Find where the given text appears and provide that cell's center as [X, Y] coordinate. 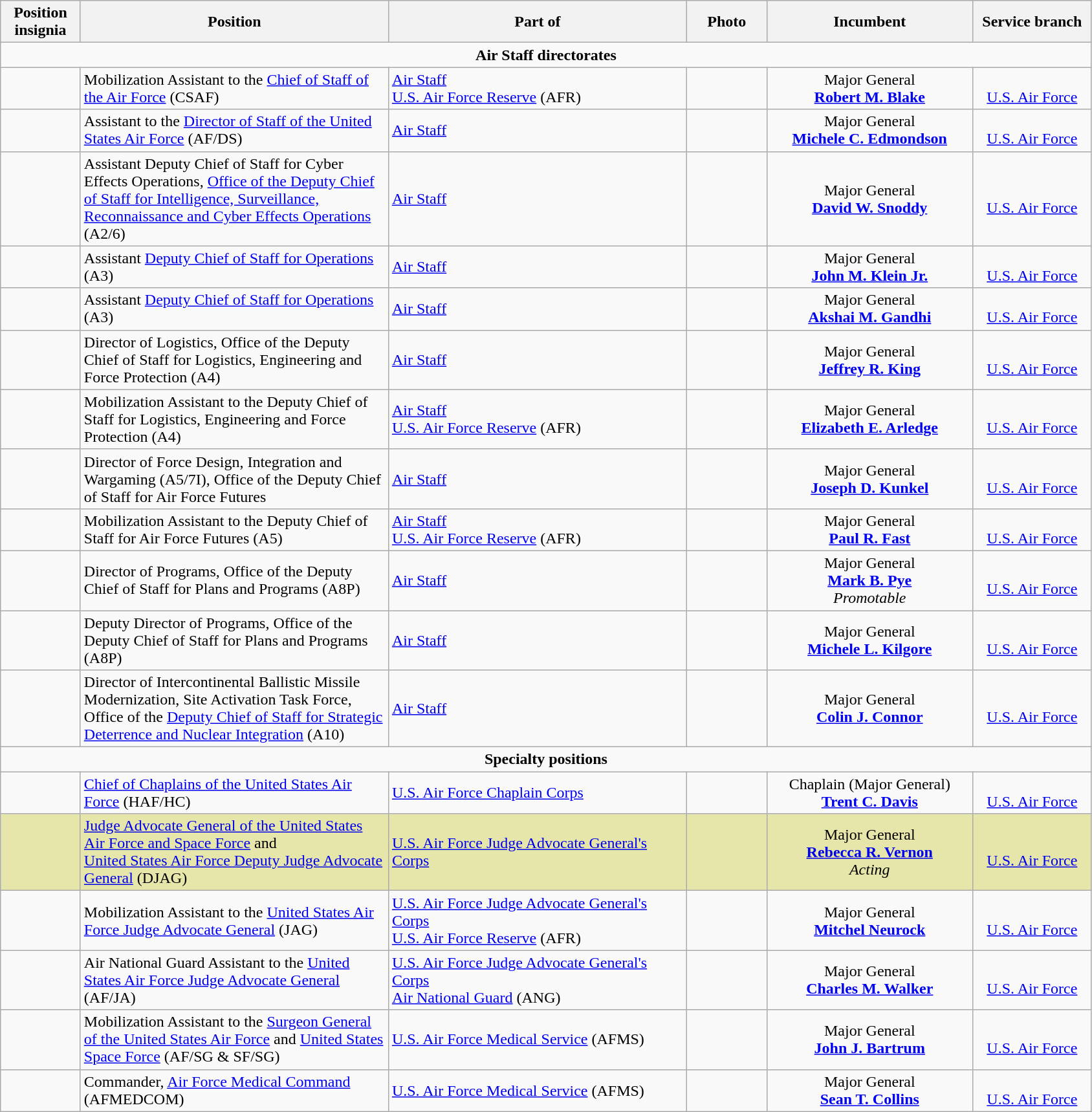
Mobilization Assistant to the Deputy Chief of Staff for Logistics, Engineering and Force Protection (A4) [234, 419]
Judge Advocate General of the United States Air Force and Space Force andUnited States Air Force Deputy Judge Advocate General (DJAG) [234, 853]
Major GeneralDavid W. Snoddy [869, 199]
Part of [537, 22]
Assistant to the Director of Staff of the United States Air Force (AF/DS) [234, 131]
Major GeneralElizabeth E. Arledge [869, 419]
Major GeneralJeffrey R. King [869, 360]
Chief of Chaplains of the United States Air Force (HAF/HC) [234, 793]
Director of Programs, Office of the Deputy Chief of Staff for Plans and Programs (A8P) [234, 580]
Director of Logistics, Office of the Deputy Chief of Staff for Logistics, Engineering and Force Protection (A4) [234, 360]
Mobilization Assistant to the Chief of Staff of the Air Force (CSAF) [234, 88]
Director of Force Design, Integration and Wargaming (A5/7I), Office of the Deputy Chief of Staff for Air Force Futures [234, 479]
Air Staff directorates [546, 55]
Major GeneralRebecca R. VernonActing [869, 853]
Specialty positions [546, 759]
Major GeneralSean T. Collins [869, 1091]
Major GeneralRobert M. Blake [869, 88]
Major GeneralCharles M. Walker [869, 980]
Mobilization Assistant to the Surgeon General of the United States Air Force and United States Space Force (AF/SG & SF/SG) [234, 1040]
U.S. Air Force Judge Advocate General's Corps U.S. Air Force Reserve (AFR) [537, 921]
Major GeneralJohn J. Bartrum [869, 1040]
U.S. Air Force Judge Advocate General's Corps Air National Guard (ANG) [537, 980]
U.S. Air Force Chaplain Corps [537, 793]
Photo [726, 22]
Service branch [1032, 22]
Mobilization Assistant to the Deputy Chief of Staff for Air Force Futures (A5) [234, 529]
Air National Guard Assistant to the United States Air Force Judge Advocate General (AF/JA) [234, 980]
Major GeneralMark B. PyePromotable [869, 580]
Commander, Air Force Medical Command (AFMEDCOM) [234, 1091]
U.S. Air Force Judge Advocate General's Corps [537, 853]
Position [234, 22]
Major GeneralMichele L. Kilgore [869, 640]
Major GeneralAkshai M. Gandhi [869, 309]
Chaplain (Major General)Trent C. Davis [869, 793]
Major GeneralJoseph D. Kunkel [869, 479]
Major GeneralColin J. Connor [869, 709]
Major GeneralMitchel Neurock [869, 921]
Incumbent [869, 22]
Major GeneralPaul R. Fast [869, 529]
Mobilization Assistant to the United States Air Force Judge Advocate General (JAG) [234, 921]
Major GeneralMichele C. Edmondson [869, 131]
Position insignia [41, 22]
Deputy Director of Programs, Office of the Deputy Chief of Staff for Plans and Programs (A8P) [234, 640]
Major GeneralJohn M. Klein Jr. [869, 267]
